For the text-containing cell, return its midpoint in (x, y) coordinate format. 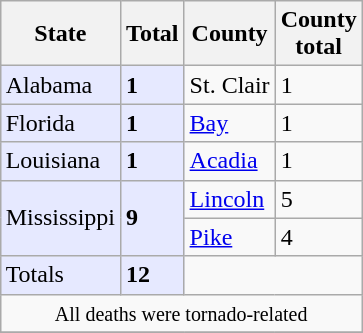
4 (318, 237)
State (60, 34)
5 (318, 199)
St. Clair (230, 85)
Total (153, 34)
All deaths were tornado-related (181, 313)
Totals (60, 275)
Countytotal (318, 34)
Bay (230, 123)
Louisiana (60, 161)
Lincoln (230, 199)
12 (153, 275)
Alabama (60, 85)
County (230, 34)
9 (153, 218)
Florida (60, 123)
Pike (230, 237)
Mississippi (60, 218)
Acadia (230, 161)
